Pinpoint the cell where the given text exists, returning its [X, Y] midpoint coordinate. 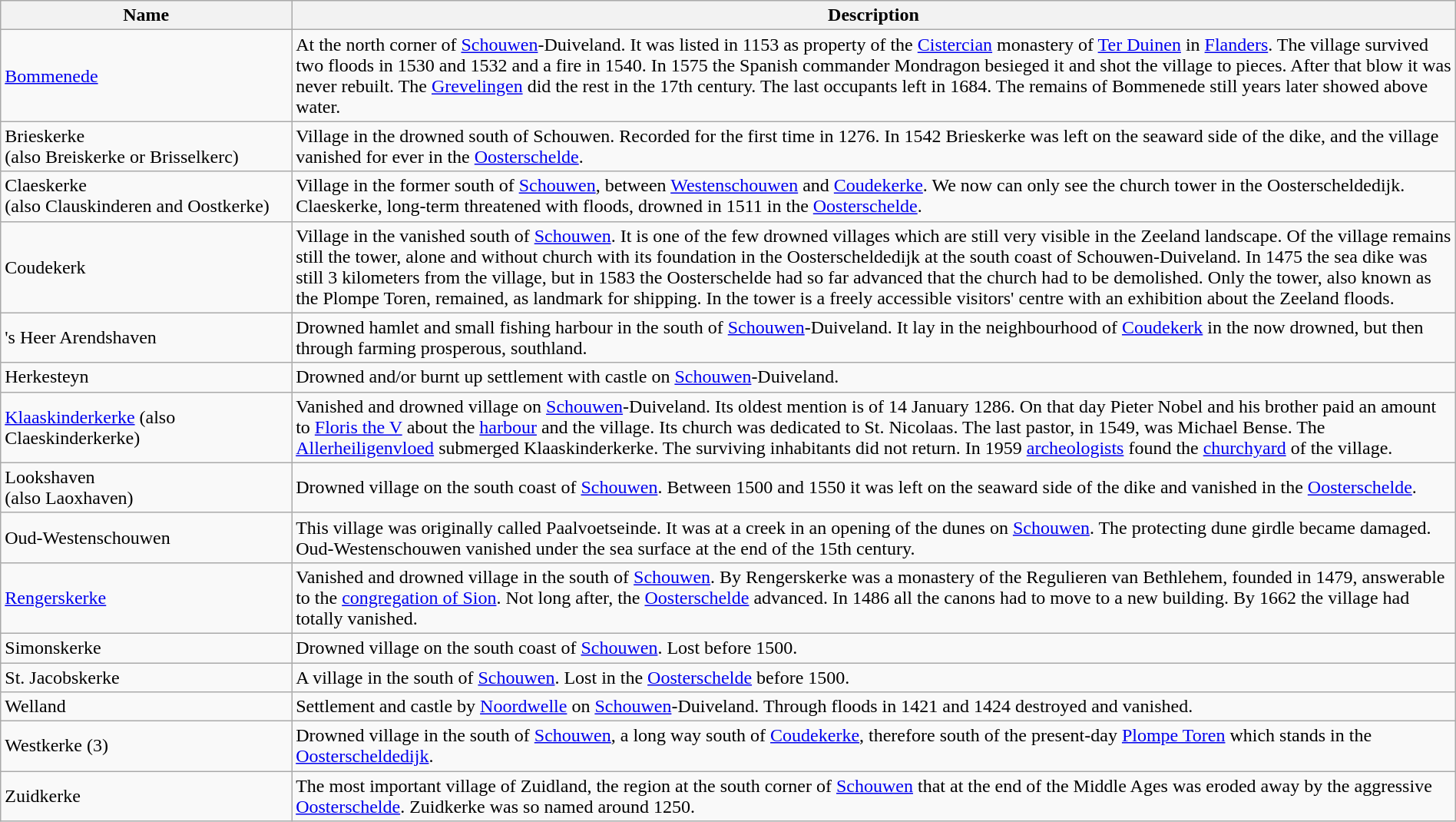
St. Jacobskerke [146, 677]
's Heer Arendshaven [146, 338]
Bommenede [146, 75]
Klaaskinderkerke (also Claeskinderkerke) [146, 427]
Lookshaven (also Laoxhaven) [146, 487]
Coudekerk [146, 267]
Simonskerke [146, 648]
Rengerskerke [146, 598]
Zuidkerke [146, 796]
Name [146, 15]
Drowned village on the south coast of Schouwen. Lost before 1500. [874, 648]
Claeskerke(also Clauskinderen and Oostkerke) [146, 197]
Brieskerke (also Breiskerke or Brisselkerc) [146, 146]
Welland [146, 707]
Westkerke (3) [146, 747]
Oud-Westenschouwen [146, 538]
Drowned village on the south coast of Schouwen. Between 1500 and 1550 it was left on the seaward side of the dike and vanished in the Oosterschelde. [874, 487]
Drowned and/or burnt up settlement with castle on Schouwen-Duiveland. [874, 377]
Description [874, 15]
A village in the south of Schouwen. Lost in the Oosterschelde before 1500. [874, 677]
Herkesteyn [146, 377]
Settlement and castle by Noordwelle on Schouwen-Duiveland. Through floods in 1421 and 1424 destroyed and vanished. [874, 707]
